Find where the given text appears and provide that cell's center as (x, y) coordinate. 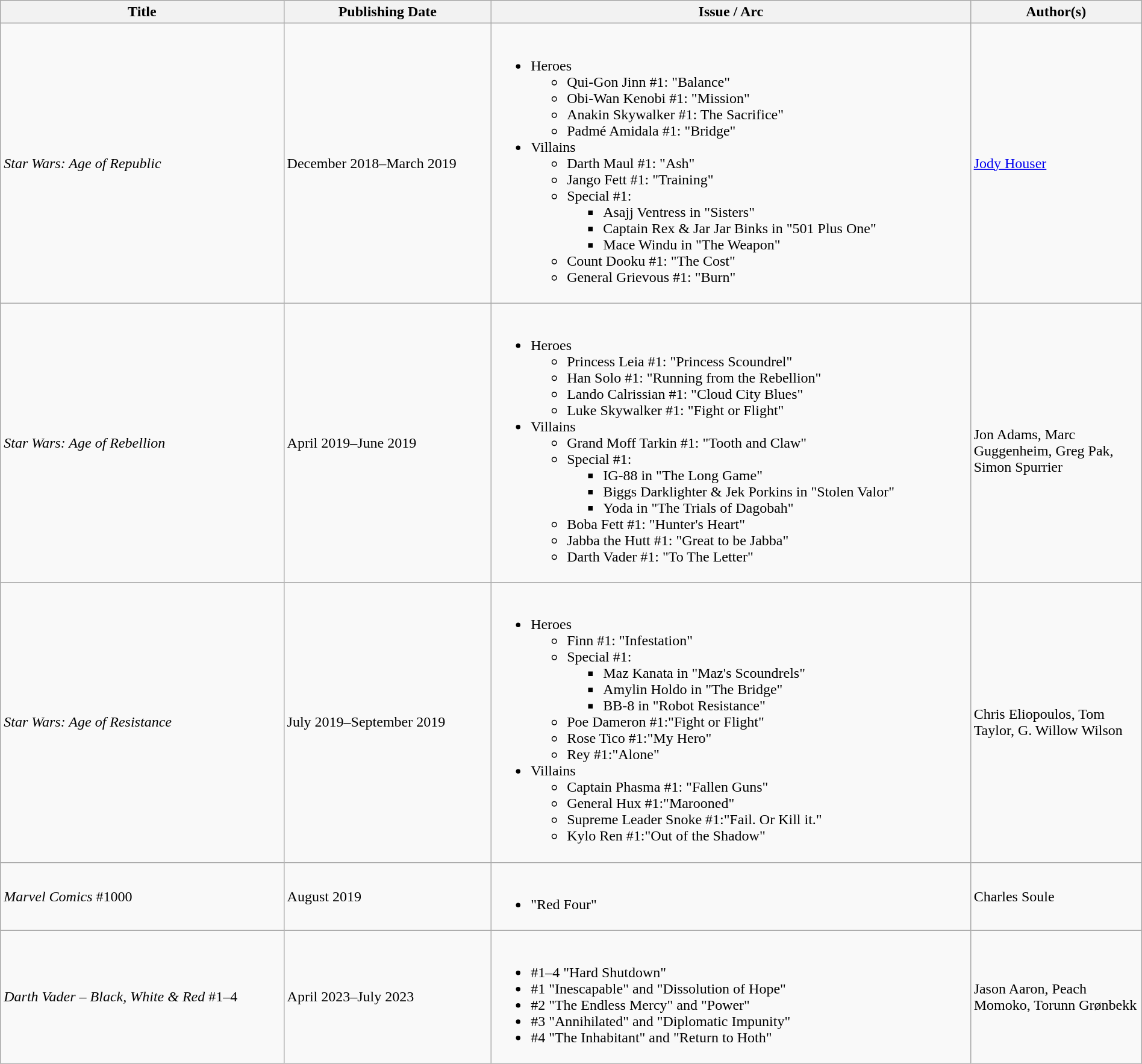
Marvel Comics #1000 (142, 897)
April 2019–June 2019 (388, 443)
Issue / Arc (731, 12)
Jon Adams, Marc Guggenheim, Greg Pak, Simon Spurrier (1056, 443)
Darth Vader – Black, White & Red #1–4 (142, 997)
Jody Houser (1056, 163)
August 2019 (388, 897)
Jason Aaron, Peach Momoko, Torunn Grønbekk (1056, 997)
December 2018–March 2019 (388, 163)
Star Wars: Age of Republic (142, 163)
Star Wars: Age of Resistance (142, 722)
Title (142, 12)
April 2023–July 2023 (388, 997)
Chris Eliopoulos, Tom Taylor, G. Willow Wilson (1056, 722)
"Red Four" (731, 897)
Star Wars: Age of Rebellion (142, 443)
Author(s) (1056, 12)
Publishing Date (388, 12)
July 2019–September 2019 (388, 722)
Charles Soule (1056, 897)
